Return [X, Y] of the center of cell containing provided text 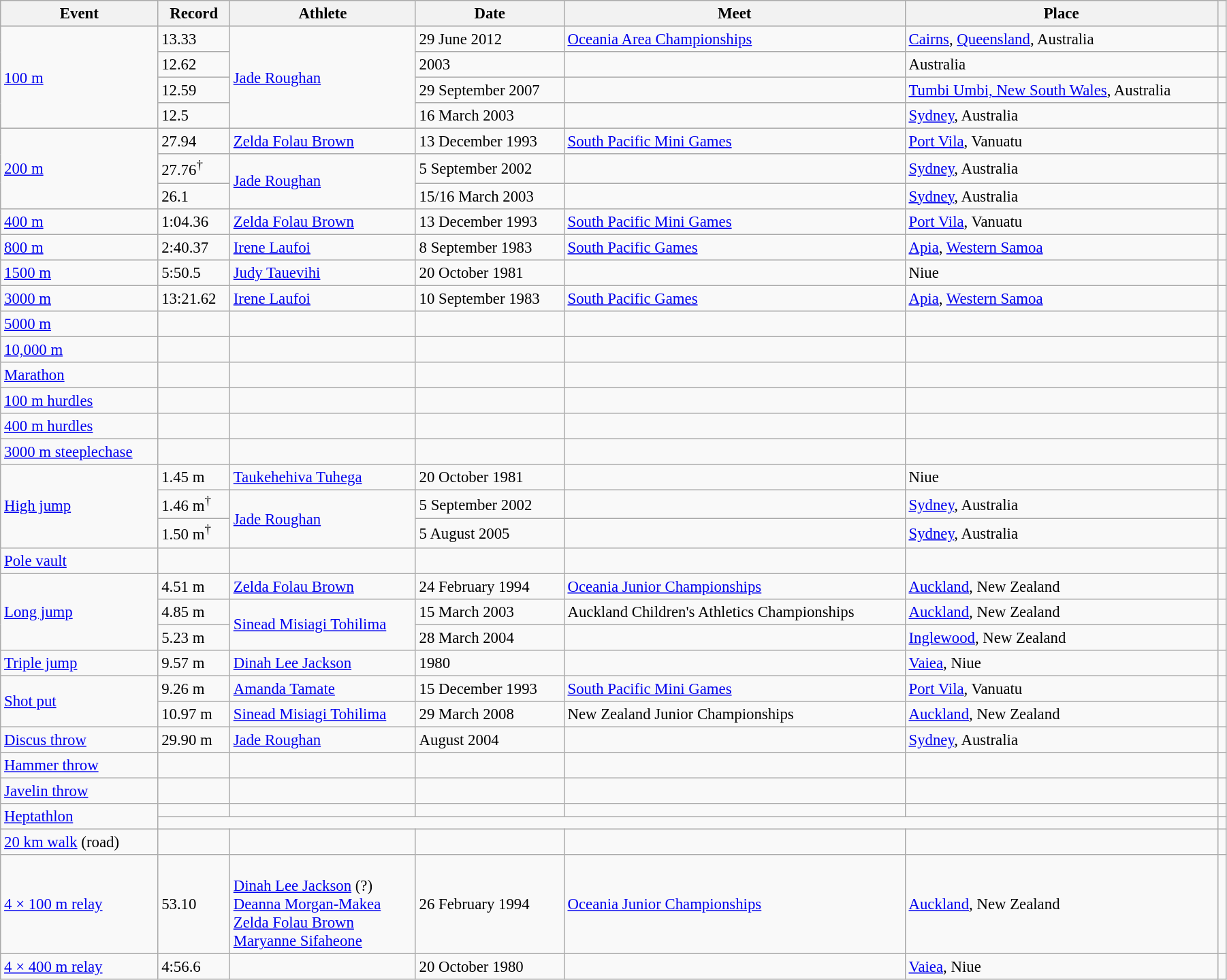
Discus throw [79, 740]
27.76† [194, 168]
20 October 1980 [490, 967]
28 March 2004 [490, 637]
26 February 1994 [490, 904]
Dinah Lee Jackson [323, 663]
12.59 [194, 91]
Marathon [79, 375]
100 m hurdles [79, 400]
5000 m [79, 324]
16 March 2003 [490, 116]
20 km walk (road) [79, 842]
27.94 [194, 142]
29 March 2008 [490, 714]
1.50 m† [194, 533]
29 September 2007 [490, 91]
5:50.5 [194, 272]
Oceania Area Championships [734, 39]
1.46 m† [194, 505]
26.1 [194, 196]
Judy Tauevihi [323, 272]
Heptathlon [79, 817]
Athlete [323, 14]
High jump [79, 506]
Tumbi Umbi, New South Wales, Australia [1061, 91]
8 September 1983 [490, 247]
Dinah Lee Jackson (?)Deanna Morgan-MakeaZelda Folau BrownMaryanne Sifaheone [323, 904]
Pole vault [79, 560]
12.62 [194, 65]
400 m hurdles [79, 426]
2003 [490, 65]
5 August 2005 [490, 533]
4:56.6 [194, 967]
Meet [734, 14]
Event [79, 14]
15 March 2003 [490, 612]
24 February 1994 [490, 586]
10 September 1983 [490, 298]
Cairns, Queensland, Australia [1061, 39]
9.26 m [194, 689]
Record [194, 14]
100 m [79, 78]
13.33 [194, 39]
Javelin throw [79, 791]
August 2004 [490, 740]
1980 [490, 663]
9.57 m [194, 663]
Taukehehiva Tuhega [323, 477]
Inglewood, New Zealand [1061, 637]
15/16 March 2003 [490, 196]
Triple jump [79, 663]
400 m [79, 221]
Shot put [79, 701]
4.51 m [194, 586]
1.45 m [194, 477]
53.10 [194, 904]
4 × 100 m relay [79, 904]
New Zealand Junior Championships [734, 714]
200 m [79, 169]
3000 m [79, 298]
1:04.36 [194, 221]
Amanda Tamate [323, 689]
Place [1061, 14]
800 m [79, 247]
4.85 m [194, 612]
2:40.37 [194, 247]
Hammer throw [79, 765]
29 June 2012 [490, 39]
5.23 m [194, 637]
10,000 m [79, 349]
4 × 400 m relay [79, 967]
15 December 1993 [490, 689]
Australia [1061, 65]
3000 m steeplechase [79, 452]
Long jump [79, 612]
13:21.62 [194, 298]
10.97 m [194, 714]
Auckland Children's Athletics Championships [734, 612]
29.90 m [194, 740]
1500 m [79, 272]
12.5 [194, 116]
Date [490, 14]
